Determine the (x, y) coordinate at the center of the cell enclosing the given text.  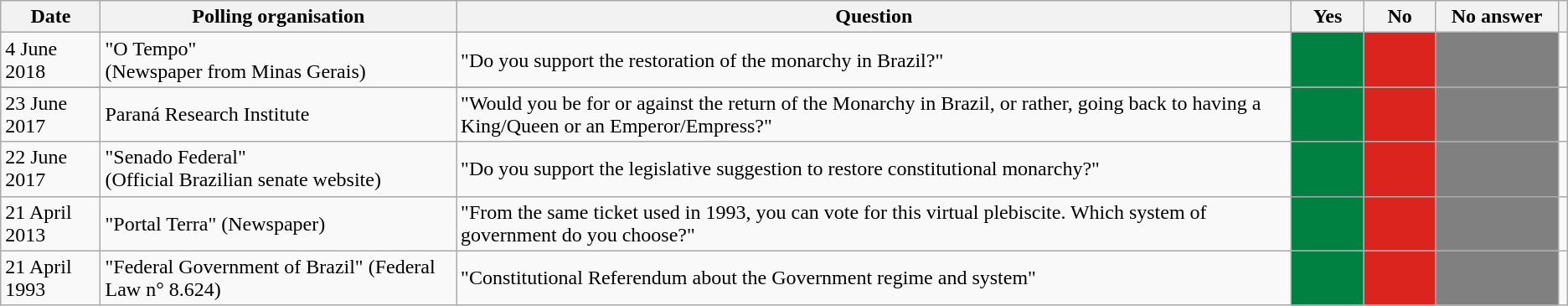
Polling organisation (278, 17)
4 June 2018 (50, 60)
"O Tempo"(Newspaper from Minas Gerais) (278, 60)
"Federal Government of Brazil" (Federal Law n° 8.624) (278, 278)
Question (874, 17)
"Portal Terra" (Newspaper) (278, 223)
Date (50, 17)
21 April 2013 (50, 223)
No (1400, 17)
23 June 2017 (50, 114)
"Do you support the restoration of the monarchy in Brazil?" (874, 60)
Paraná Research Institute (278, 114)
"Senado Federal"(Official Brazilian senate website) (278, 169)
No answer (1497, 17)
"From the same ticket used in 1993, you can vote for this virtual plebiscite. Which system of government do you choose?" (874, 223)
"Would you be for or against the return of the Monarchy in Brazil, or rather, going back to having a King/Queen or an Emperor/Empress?" (874, 114)
"Constitutional Referendum about the Government regime and system" (874, 278)
21 April 1993 (50, 278)
22 June 2017 (50, 169)
Yes (1328, 17)
"Do you support the legislative suggestion to restore constitutional monarchy?" (874, 169)
